Locate the cell with the specified text and output its [X, Y] center coordinate. 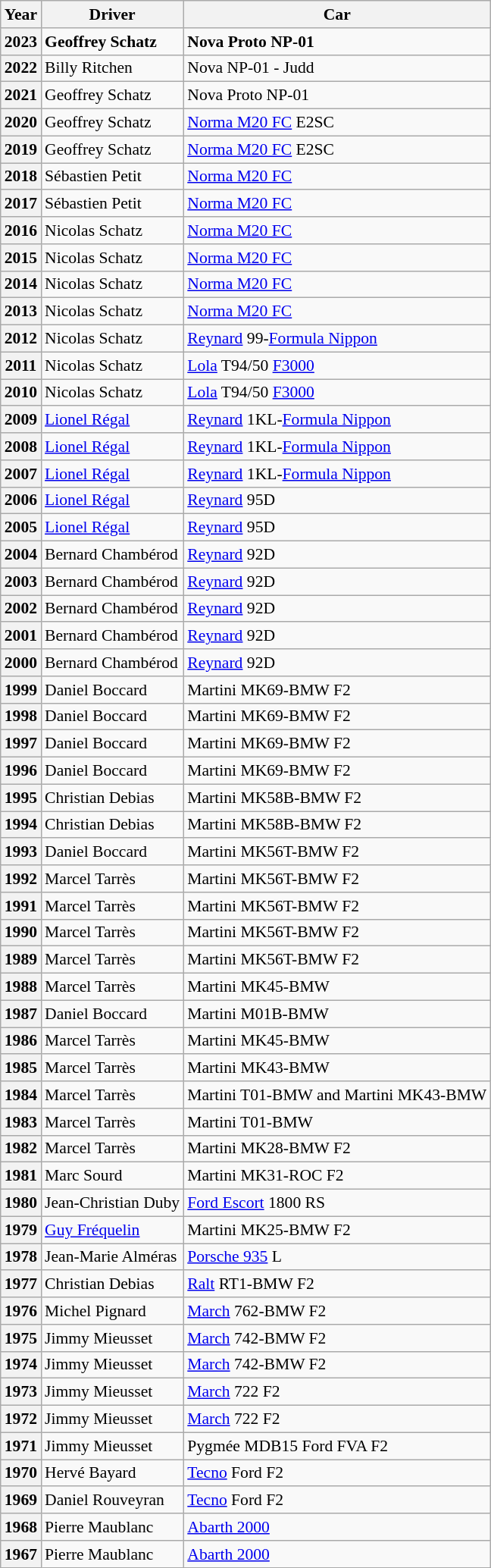
Billy Ritchen [112, 68]
Year [21, 14]
2010 [21, 393]
2023 [21, 42]
1980 [21, 1203]
1973 [21, 1392]
1992 [21, 879]
Jean-Marie Alméras [112, 1257]
Michel Pignard [112, 1311]
2005 [21, 528]
2008 [21, 447]
1995 [21, 798]
2014 [21, 284]
2000 [21, 663]
Ralt RT1-BMW F2 [336, 1284]
2013 [21, 312]
2003 [21, 582]
2004 [21, 555]
2017 [21, 204]
1989 [21, 960]
1979 [21, 1230]
1999 [21, 690]
1974 [21, 1365]
March 762-BMW F2 [336, 1311]
Porsche 935 L [336, 1257]
1982 [21, 1149]
2018 [21, 177]
1978 [21, 1257]
Martini MK25-BMW F2 [336, 1230]
2020 [21, 123]
2002 [21, 609]
1998 [21, 717]
1983 [21, 1122]
1994 [21, 825]
Martini T01-BMW [336, 1122]
Nova NP-01 - Judd [336, 68]
2021 [21, 96]
1967 [21, 1554]
1968 [21, 1527]
Jean-Christian Duby [112, 1203]
Reynard 99-Formula Nippon [336, 339]
Hervé Bayard [112, 1473]
1993 [21, 852]
Martini MK28-BMW F2 [336, 1149]
Car [336, 14]
2009 [21, 420]
Marc Sourd [112, 1176]
2001 [21, 636]
2015 [21, 258]
1976 [21, 1311]
1972 [21, 1419]
Driver [112, 14]
1970 [21, 1473]
2007 [21, 474]
2019 [21, 149]
2022 [21, 68]
1990 [21, 933]
1987 [21, 1014]
1991 [21, 906]
Martini MK43-BMW [336, 1068]
1971 [21, 1446]
1981 [21, 1176]
Martini M01B-BMW [336, 1014]
1996 [21, 771]
2016 [21, 230]
Daniel Rouveyran [112, 1501]
1997 [21, 744]
Ford Escort 1800 RS [336, 1203]
1986 [21, 1041]
1977 [21, 1284]
1988 [21, 987]
Martini MK31-ROC F2 [336, 1176]
1975 [21, 1338]
1985 [21, 1068]
Pygmée MDB15 Ford FVA F2 [336, 1446]
Guy Fréquelin [112, 1230]
2012 [21, 339]
1984 [21, 1095]
1969 [21, 1501]
Martini T01-BMW and Martini MK43-BMW [336, 1095]
2006 [21, 500]
2011 [21, 365]
